Capture the cell that displays the provided text and extract its (X, Y) central coordinate. 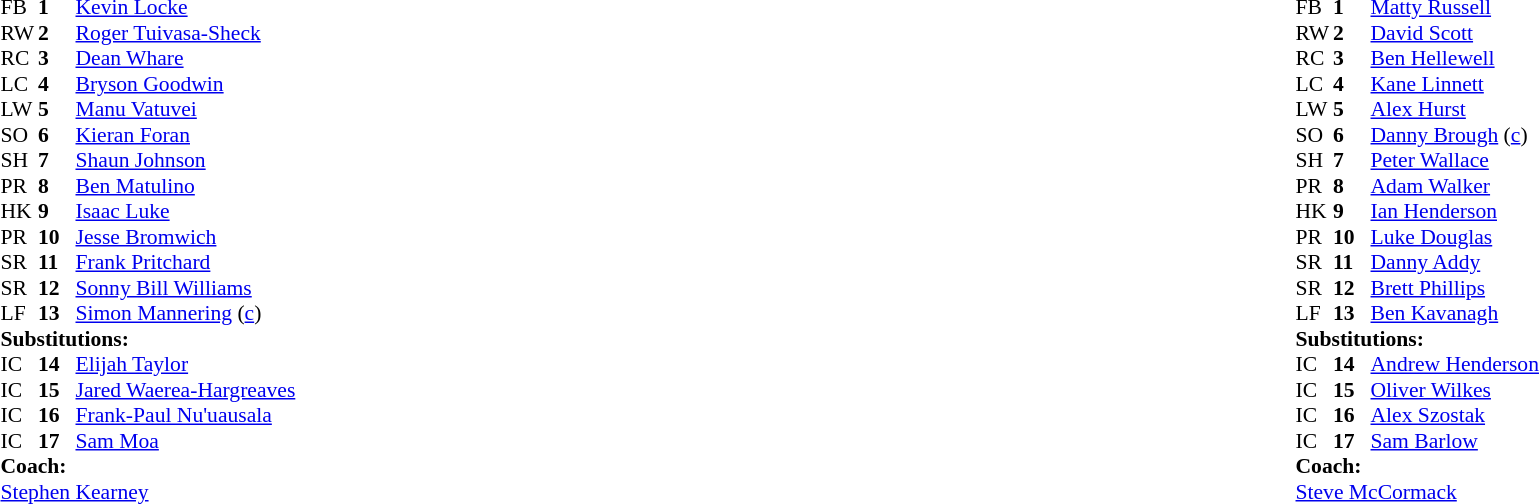
Manu Vatuvei (186, 109)
Danny Addy (1455, 263)
Bryson Goodwin (186, 84)
Ian Henderson (1455, 211)
Ben Kavanagh (1455, 313)
Shaun Johnson (186, 161)
Frank Pritchard (186, 263)
Peter Wallace (1455, 161)
Dean Whare (186, 59)
Oliver Wilkes (1455, 390)
Roger Tuivasa-Sheck (186, 33)
Andrew Henderson (1455, 365)
Alex Hurst (1455, 109)
Luke Douglas (1455, 237)
Isaac Luke (186, 211)
Sam Moa (186, 441)
Brett Phillips (1455, 288)
Simon Mannering (c) (186, 313)
Sonny Bill Williams (186, 288)
Ben Hellewell (1455, 59)
Jared Waerea-Hargreaves (186, 390)
Kieran Foran (186, 135)
Sam Barlow (1455, 441)
Jesse Bromwich (186, 237)
Ben Matulino (186, 186)
Danny Brough (c) (1455, 135)
Kane Linnett (1455, 84)
Adam Walker (1455, 186)
Frank-Paul Nu'uausala (186, 415)
David Scott (1455, 33)
Elijah Taylor (186, 365)
Alex Szostak (1455, 415)
